Return [X, Y] of the center of cell containing provided text 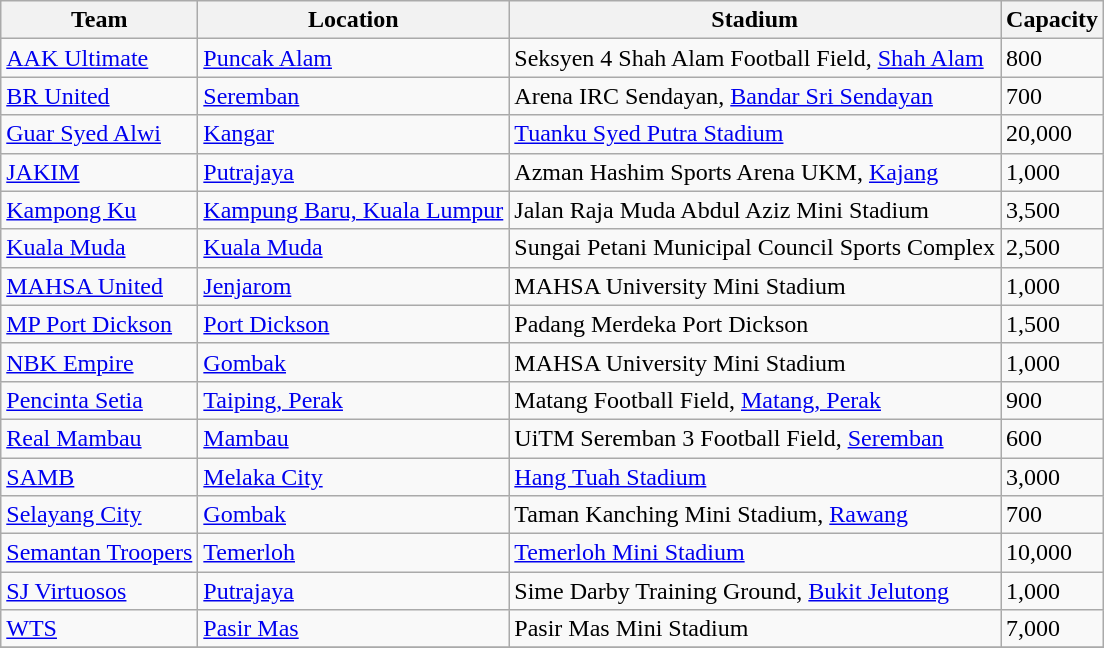
Melaka City [354, 477]
3,000 [1052, 477]
SJ Virtuosos [100, 591]
900 [1052, 400]
Stadium [755, 20]
BR United [100, 96]
3,500 [1052, 210]
Selayang City [100, 515]
Sungai Petani Municipal Council Sports Complex [755, 248]
Team [100, 20]
Sime Darby Training Ground, Bukit Jelutong [755, 591]
Kampung Baru, Kuala Lumpur [354, 210]
Azman Hashim Sports Arena UKM, Kajang [755, 172]
Tuanku Syed Putra Stadium [755, 134]
10,000 [1052, 553]
20,000 [1052, 134]
Mambau [354, 438]
Matang Football Field, Matang, Perak [755, 400]
Puncak Alam [354, 58]
Kampong Ku [100, 210]
Semantan Troopers [100, 553]
Jalan Raja Muda Abdul Aziz Mini Stadium [755, 210]
800 [1052, 58]
MP Port Dickson [100, 324]
UiTM Seremban 3 Football Field, Seremban [755, 438]
NBK Empire [100, 362]
Hang Tuah Stadium [755, 477]
Pencinta Setia [100, 400]
AAK Ultimate [100, 58]
Jenjarom [354, 286]
WTS [100, 629]
Seremban [354, 96]
Pasir Mas [354, 629]
Pasir Mas Mini Stadium [755, 629]
1,500 [1052, 324]
Seksyen 4 Shah Alam Football Field, Shah Alam [755, 58]
Port Dickson [354, 324]
2,500 [1052, 248]
Padang Merdeka Port Dickson [755, 324]
Arena IRC Sendayan, Bandar Sri Sendayan [755, 96]
Taman Kanching Mini Stadium, Rawang [755, 515]
Taiping, Perak [354, 400]
Location [354, 20]
Real Mambau [100, 438]
Kangar [354, 134]
7,000 [1052, 629]
SAMB [100, 477]
Temerloh Mini Stadium [755, 553]
Capacity [1052, 20]
Temerloh [354, 553]
600 [1052, 438]
JAKIM [100, 172]
MAHSA United [100, 286]
Guar Syed Alwi [100, 134]
